For the text-containing cell, return its midpoint in [X, Y] coordinate format. 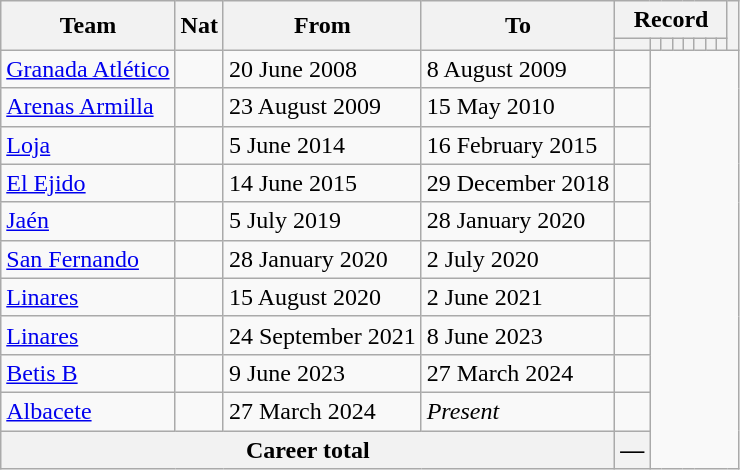
24 September 2021 [322, 335]
5 July 2019 [322, 221]
— [632, 449]
20 June 2008 [322, 69]
Record [671, 20]
2 June 2021 [518, 297]
Arenas Armilla [88, 107]
2 July 2020 [518, 259]
15 August 2020 [322, 297]
Career total [308, 449]
To [518, 26]
Nat [199, 26]
8 August 2009 [518, 69]
Betis B [88, 373]
15 May 2010 [518, 107]
14 June 2015 [322, 183]
9 June 2023 [322, 373]
Jaén [88, 221]
8 June 2023 [518, 335]
5 June 2014 [322, 145]
29 December 2018 [518, 183]
From [322, 26]
Albacete [88, 411]
Granada Atlético [88, 69]
El Ejido [88, 183]
16 February 2015 [518, 145]
Present [518, 411]
Team [88, 26]
23 August 2009 [322, 107]
Loja [88, 145]
San Fernando [88, 259]
